Return the [X, Y] coordinate for the center point of the cell that contains the specified text.  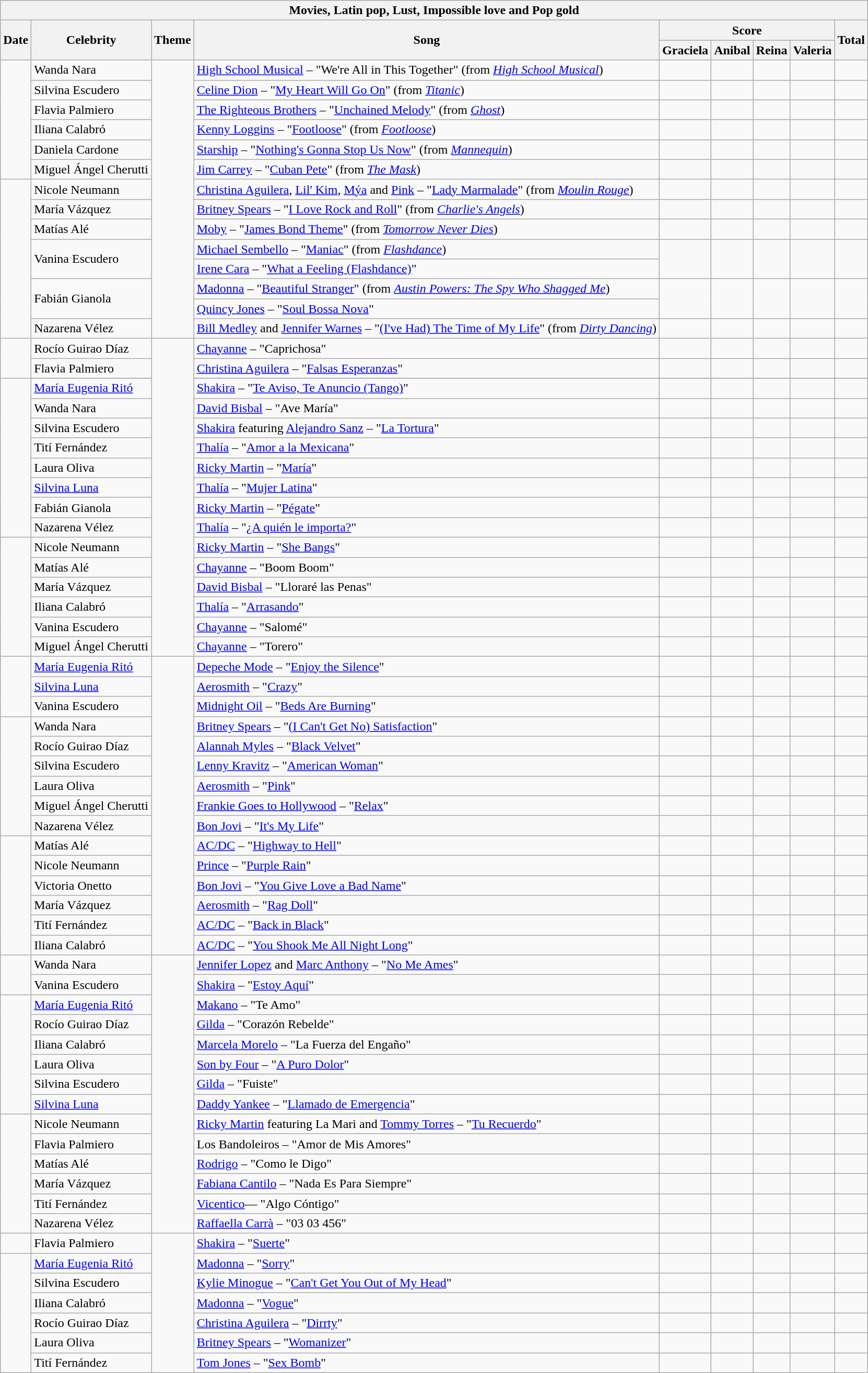
Chayanne – "Boom Boom" [426, 567]
AC/DC – "Highway to Hell" [426, 845]
Shakira – "Suerte" [426, 1243]
Ricky Martin featuring La Mari and Tommy Torres – "Tu Recuerdo" [426, 1124]
Jennifer Lopez and Marc Anthony – "No Me Ames" [426, 965]
Christina Aguilera – "Falsas Esperanzas" [426, 368]
The Righteous Brothers – "Unchained Melody" (from Ghost) [426, 110]
Madonna – "Sorry" [426, 1263]
Chayanne – "Caprichosa" [426, 348]
Shakira – "Te Aviso, Te Anuncio (Tango)" [426, 388]
Christina Aguilera, Lil' Kim, Mýa and Pink – "Lady Marmalade" (from Moulin Rouge) [426, 189]
Moby – "James Bond Theme" (from Tomorrow Never Dies) [426, 229]
David Bisbal – "Lloraré las Penas" [426, 587]
Thalía – "Mujer Latina" [426, 487]
Daniela Cardone [91, 149]
Victoria Onetto [91, 886]
Score [747, 30]
Ricky Martin – "Pégate" [426, 507]
Makano – "Te Amo" [426, 1005]
Irene Cara – "What a Feeling (Flashdance)" [426, 269]
Ricky Martin – "María" [426, 468]
Aerosmith – "Rag Doll" [426, 905]
Valeria [813, 50]
Bon Jovi – "It's My Life" [426, 825]
Aerosmith – "Pink" [426, 786]
David Bisbal – "Ave María" [426, 408]
Reina [772, 50]
Madonna – "Beautiful Stranger" (from Austin Powers: The Spy Who Shagged Me) [426, 289]
Chayanne – "Torero" [426, 647]
Raffaella Carrà – "03 03 456" [426, 1224]
Britney Spears – "I Love Rock and Roll" (from Charlie's Angels) [426, 209]
Los Bandoleiros – "Amor de Mis Amores" [426, 1144]
Midnight Oil – "Beds Are Burning" [426, 706]
Thalía – "Amor a la Mexicana" [426, 448]
Aerosmith – "Crazy" [426, 686]
Depeche Mode – "Enjoy the Silence" [426, 667]
Son by Four – "A Puro Dolor" [426, 1064]
Shakira featuring Alejandro Sanz – "La Tortura" [426, 428]
Total [851, 40]
Starship – "Nothing's Gonna Stop Us Now" (from Mannequin) [426, 149]
Tom Jones – "Sex Bomb" [426, 1363]
Lenny Kravitz – "American Woman" [426, 766]
Theme [173, 40]
Rodrigo – "Como le Digo" [426, 1163]
Gilda – "Corazón Rebelde" [426, 1025]
Prince – "Purple Rain" [426, 865]
Vicentico— "Algo Cóntigo" [426, 1203]
Britney Spears – "(I Can't Get No) Satisfaction" [426, 726]
Ricky Martin – "She Bangs" [426, 547]
Kenny Loggins – "Footloose" (from Footloose) [426, 130]
Bon Jovi – "You Give Love a Bad Name" [426, 886]
Chayanne – "Salomé" [426, 627]
Madonna – "Vogue" [426, 1303]
Thalía – "¿A quién le importa?" [426, 527]
Britney Spears – "Womanizer" [426, 1343]
Song [426, 40]
High School Musical – "We're All in This Together" (from High School Musical) [426, 70]
Graciela [685, 50]
Kylie Minogue – "Can't Get You Out of My Head" [426, 1283]
Movies, Latin pop, Lust, Impossible love and Pop gold [435, 10]
Quincy Jones – "Soul Bossa Nova" [426, 309]
Fabiana Cantilo – "Nada Es Para Siempre" [426, 1183]
Michael Sembello – "Maniac" (from Flashdance) [426, 249]
Christina Aguilera – "Dirrty" [426, 1323]
Daddy Yankee – "Llamado de Emergencia" [426, 1104]
AC/DC – "You Shook Me All Night Long" [426, 945]
Alannah Myles – "Black Velvet" [426, 746]
Marcela Morelo – "La Fuerza del Engaño" [426, 1044]
Anibal [732, 50]
Jim Carrey – "Cuban Pete" (from The Mask) [426, 169]
Frankie Goes to Hollywood – "Relax" [426, 806]
Thalía – "Arrasando" [426, 607]
Shakira – "Estoy Aquí" [426, 985]
Celebrity [91, 40]
Date [16, 40]
Celine Dion – "My Heart Will Go On" (from Titanic) [426, 90]
Bill Medley and Jennifer Warnes – "(I've Had) The Time of My Life" (from Dirty Dancing) [426, 329]
Gilda – "Fuiste" [426, 1084]
AC/DC – "Back in Black" [426, 925]
